Locate the cell with the specified text and output its (X, Y) center coordinate. 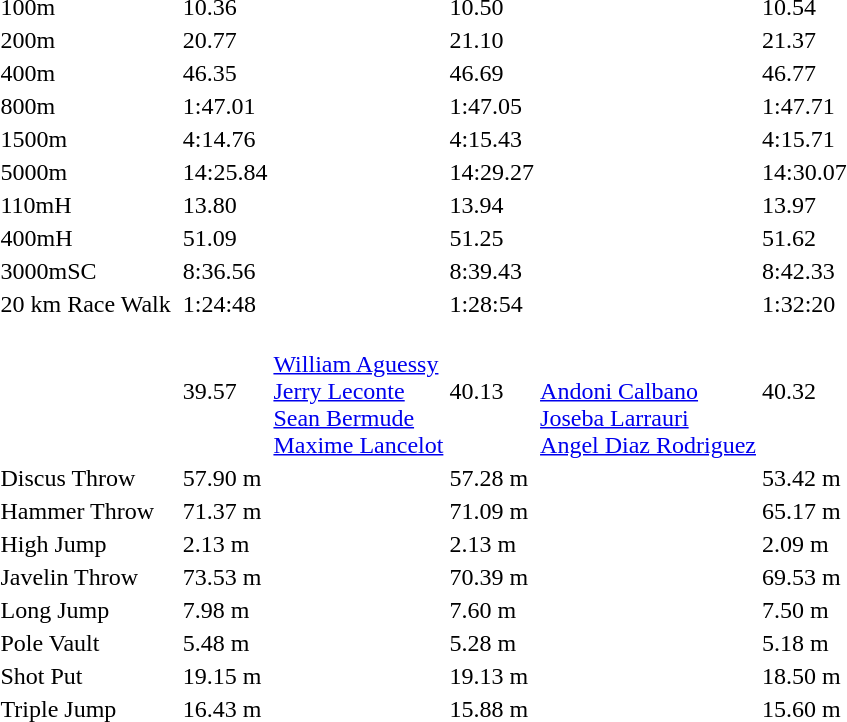
4:15.43 (492, 139)
1:28:54 (492, 304)
73.53 m (225, 577)
William AguessyJerry LeconteSean BermudeMaxime Lancelot (358, 391)
1:24:48 (225, 304)
40.13 (492, 391)
13.94 (492, 205)
Andoni CalbanoJoseba LarrauriAngel Diaz Rodriguez (648, 391)
39.57 (225, 391)
19.13 m (492, 676)
51.09 (225, 238)
5.48 m (225, 643)
14:25.84 (225, 172)
46.69 (492, 73)
51.25 (492, 238)
71.37 m (225, 511)
13.80 (225, 205)
71.09 m (492, 511)
20.77 (225, 40)
7.98 m (225, 610)
8:39.43 (492, 271)
5.28 m (492, 643)
46.35 (225, 73)
1:47.05 (492, 106)
4:14.76 (225, 139)
57.90 m (225, 478)
8:36.56 (225, 271)
7.60 m (492, 610)
19.15 m (225, 676)
1:47.01 (225, 106)
57.28 m (492, 478)
70.39 m (492, 577)
21.10 (492, 40)
14:29.27 (492, 172)
